Provide the [X, Y] coordinate of the cell's center where the given text is located.  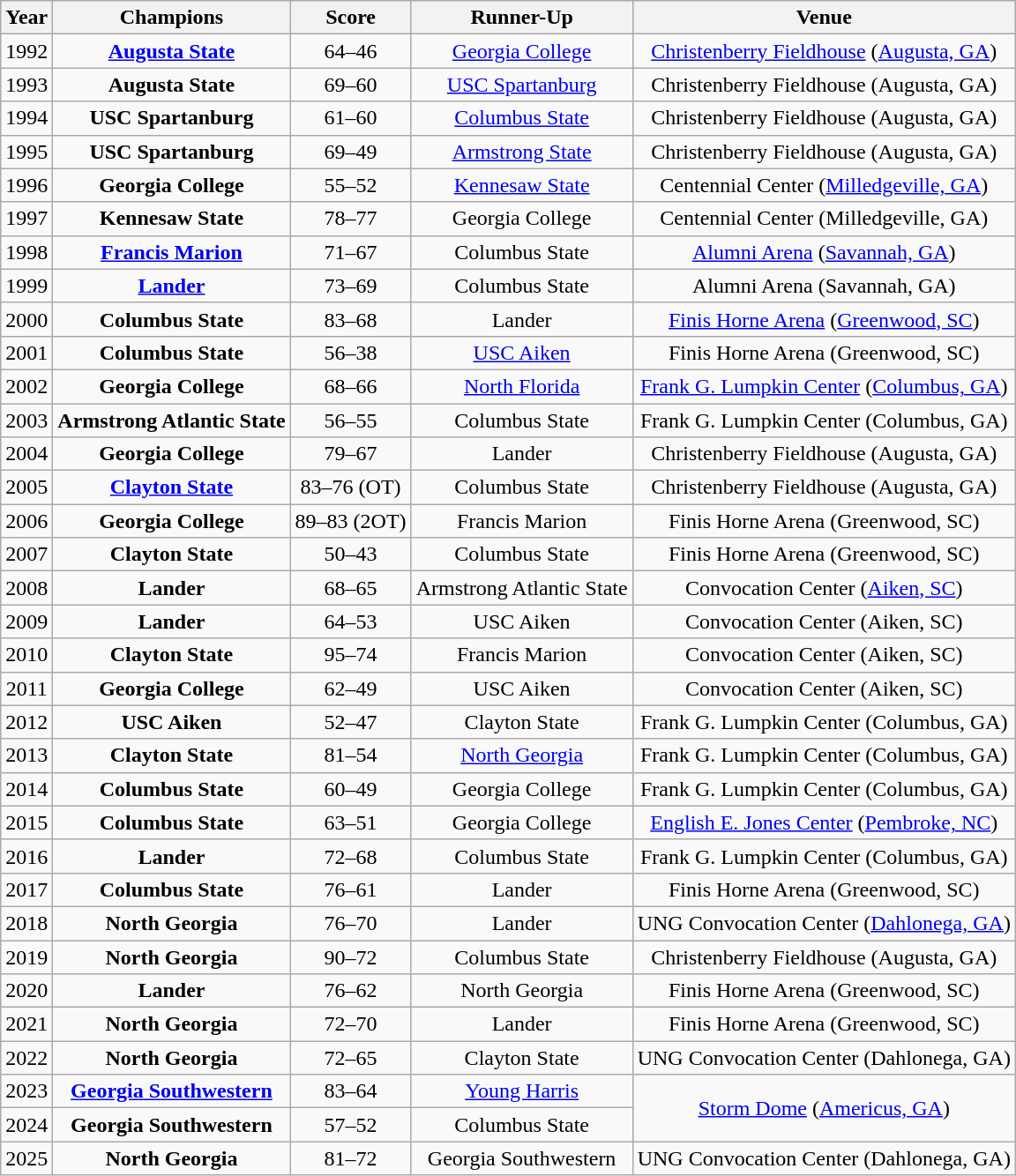
2004 [26, 454]
56–55 [351, 421]
Young Harris [522, 1091]
2015 [26, 822]
Champions [171, 18]
79–67 [351, 454]
95–74 [351, 655]
81–72 [351, 1158]
71–67 [351, 252]
72–68 [351, 856]
2023 [26, 1091]
1995 [26, 152]
2010 [26, 655]
North Florida [522, 386]
2001 [26, 353]
89–83 (2OT) [351, 521]
69–49 [351, 152]
Score [351, 18]
Venue [824, 18]
2021 [26, 1024]
2018 [26, 923]
83–64 [351, 1091]
56–38 [351, 353]
73–69 [351, 286]
69–60 [351, 85]
2024 [26, 1125]
2014 [26, 789]
81–54 [351, 755]
1999 [26, 286]
2019 [26, 956]
2025 [26, 1158]
52–47 [351, 722]
68–66 [351, 386]
55–52 [351, 185]
2013 [26, 755]
2007 [26, 555]
2003 [26, 421]
76–70 [351, 923]
68–65 [351, 588]
83–68 [351, 319]
64–53 [351, 621]
2011 [26, 688]
2022 [26, 1058]
50–43 [351, 555]
60–49 [351, 789]
2020 [26, 991]
2000 [26, 319]
72–70 [351, 1024]
1993 [26, 85]
1996 [26, 185]
63–51 [351, 822]
83–76 (OT) [351, 488]
2016 [26, 856]
76–62 [351, 991]
1994 [26, 118]
61–60 [351, 118]
2009 [26, 621]
72–65 [351, 1058]
78–77 [351, 219]
76–61 [351, 889]
1992 [26, 51]
2008 [26, 588]
Armstrong State [522, 152]
2006 [26, 521]
2012 [26, 722]
Storm Dome (Americus, GA) [824, 1108]
2002 [26, 386]
2005 [26, 488]
62–49 [351, 688]
English E. Jones Center (Pembroke, NC) [824, 822]
64–46 [351, 51]
2017 [26, 889]
Runner-Up [522, 18]
Year [26, 18]
1998 [26, 252]
57–52 [351, 1125]
90–72 [351, 956]
1997 [26, 219]
